Search for the cell housing the specified text and yield its (X, Y) center coordinate. 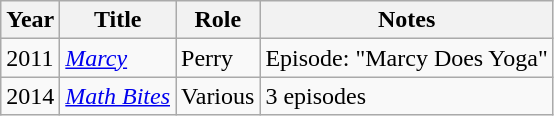
2014 (30, 96)
Title (118, 20)
Notes (406, 20)
Episode: "Marcy Does Yoga" (406, 58)
Various (218, 96)
Year (30, 20)
Math Bites (118, 96)
2011 (30, 58)
Perry (218, 58)
Marcy (118, 58)
3 episodes (406, 96)
Role (218, 20)
